Provide the [X, Y] coordinate of the cell's center where the given text is located.  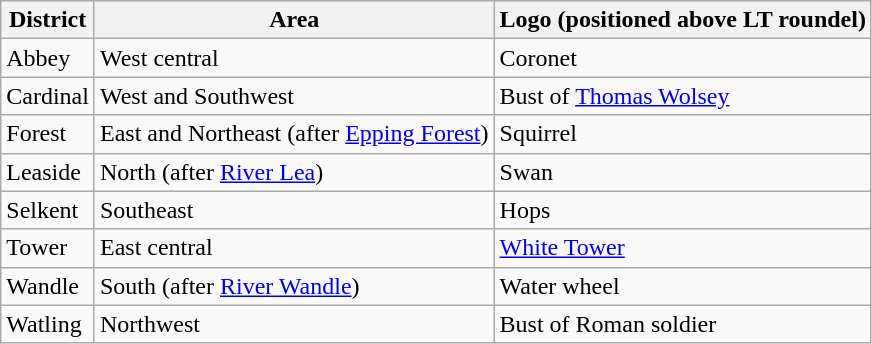
West central [294, 58]
Northwest [294, 324]
Water wheel [682, 286]
District [48, 20]
White Tower [682, 248]
Swan [682, 172]
West and Southwest [294, 96]
Selkent [48, 210]
Bust of Thomas Wolsey [682, 96]
Abbey [48, 58]
Area [294, 20]
Leaside [48, 172]
South (after River Wandle) [294, 286]
East and Northeast (after Epping Forest) [294, 134]
Tower [48, 248]
Squirrel [682, 134]
Southeast [294, 210]
Coronet [682, 58]
North (after River Lea) [294, 172]
Bust of Roman soldier [682, 324]
Watling [48, 324]
East central [294, 248]
Logo (positioned above LT roundel) [682, 20]
Hops [682, 210]
Cardinal [48, 96]
Wandle [48, 286]
Forest [48, 134]
